Identify which cell holds the provided text, then report its [x, y] central coordinate. 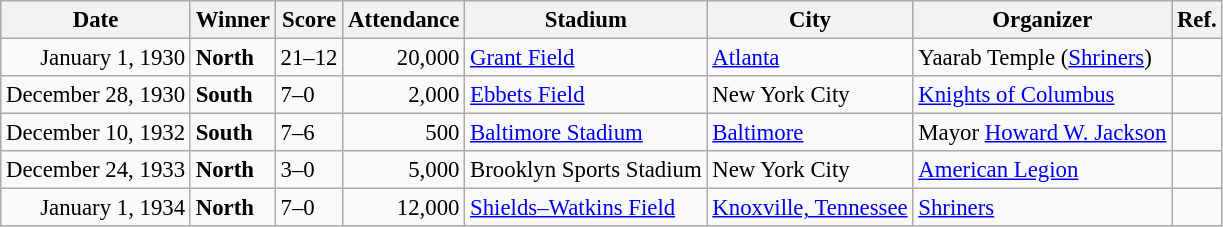
3–0 [309, 170]
Baltimore Stadium [586, 133]
Knights of Columbus [1042, 95]
2,000 [404, 95]
20,000 [404, 58]
January 1, 1930 [96, 58]
Attendance [404, 20]
Date [96, 20]
December 10, 1932 [96, 133]
Brooklyn Sports Stadium [586, 170]
500 [404, 133]
Stadium [586, 20]
7–6 [309, 133]
Mayor Howard W. Jackson [1042, 133]
Yaarab Temple (Shriners) [1042, 58]
January 1, 1934 [96, 208]
12,000 [404, 208]
Ebbets Field [586, 95]
Winner [232, 20]
Organizer [1042, 20]
5,000 [404, 170]
December 28, 1930 [96, 95]
Ref. [1197, 20]
Shields–Watkins Field [586, 208]
Grant Field [586, 58]
American Legion [1042, 170]
Baltimore [810, 133]
City [810, 20]
21–12 [309, 58]
Atlanta [810, 58]
December 24, 1933 [96, 170]
Shriners [1042, 208]
Knoxville, Tennessee [810, 208]
Score [309, 20]
